Find where the given text appears and provide that cell's center as (X, Y) coordinate. 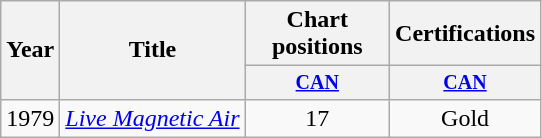
17 (317, 118)
Chart positions (317, 34)
Certifications (466, 34)
1979 (30, 118)
Gold (466, 118)
Year (30, 50)
Title (152, 50)
Live Magnetic Air (152, 118)
